Identify which cell holds the provided text, then report its (x, y) central coordinate. 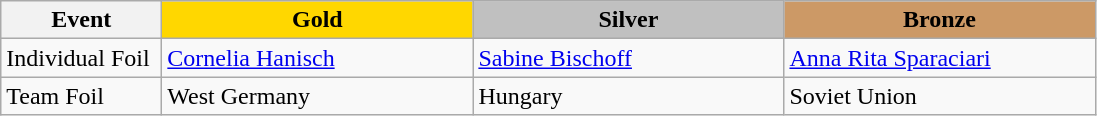
Anna Rita Sparaciari (940, 58)
Soviet Union (940, 96)
Bronze (940, 20)
Cornelia Hanisch (318, 58)
West Germany (318, 96)
Sabine Bischoff (628, 58)
Event (82, 20)
Team Foil (82, 96)
Gold (318, 20)
Individual Foil (82, 58)
Silver (628, 20)
Hungary (628, 96)
